Search for the cell housing the specified text and yield its (X, Y) center coordinate. 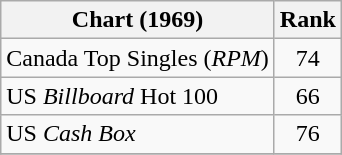
Rank (308, 20)
Canada Top Singles (RPM) (138, 58)
74 (308, 58)
Chart (1969) (138, 20)
76 (308, 134)
US Billboard Hot 100 (138, 96)
66 (308, 96)
US Cash Box (138, 134)
